Detect which cell encompasses the target text, then output its (X, Y) center coordinate. 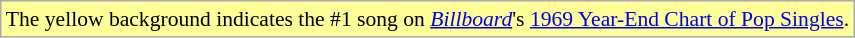
The yellow background indicates the #1 song on Billboard's 1969 Year-End Chart of Pop Singles. (428, 19)
